Determine the (X, Y) coordinate at the center of the cell enclosing the given text.  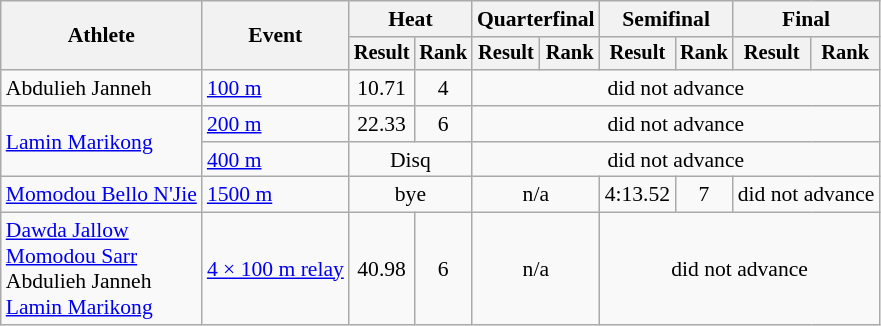
40.98 (382, 269)
Heat (410, 19)
Athlete (102, 36)
10.71 (382, 88)
200 m (276, 124)
100 m (276, 88)
Dawda JallowMomodou SarrAbdulieh JannehLamin Marikong (102, 269)
Abdulieh Janneh (102, 88)
4:13.52 (638, 195)
Quarterfinal (536, 19)
Event (276, 36)
Momodou Bello N'Jie (102, 195)
1500 m (276, 195)
22.33 (382, 124)
7 (704, 195)
Semifinal (666, 19)
4 × 100 m relay (276, 269)
Disq (410, 160)
400 m (276, 160)
4 (443, 88)
Lamin Marikong (102, 142)
bye (410, 195)
Final (806, 19)
